Provide the [x, y] coordinate of the cell's center where the given text is located.  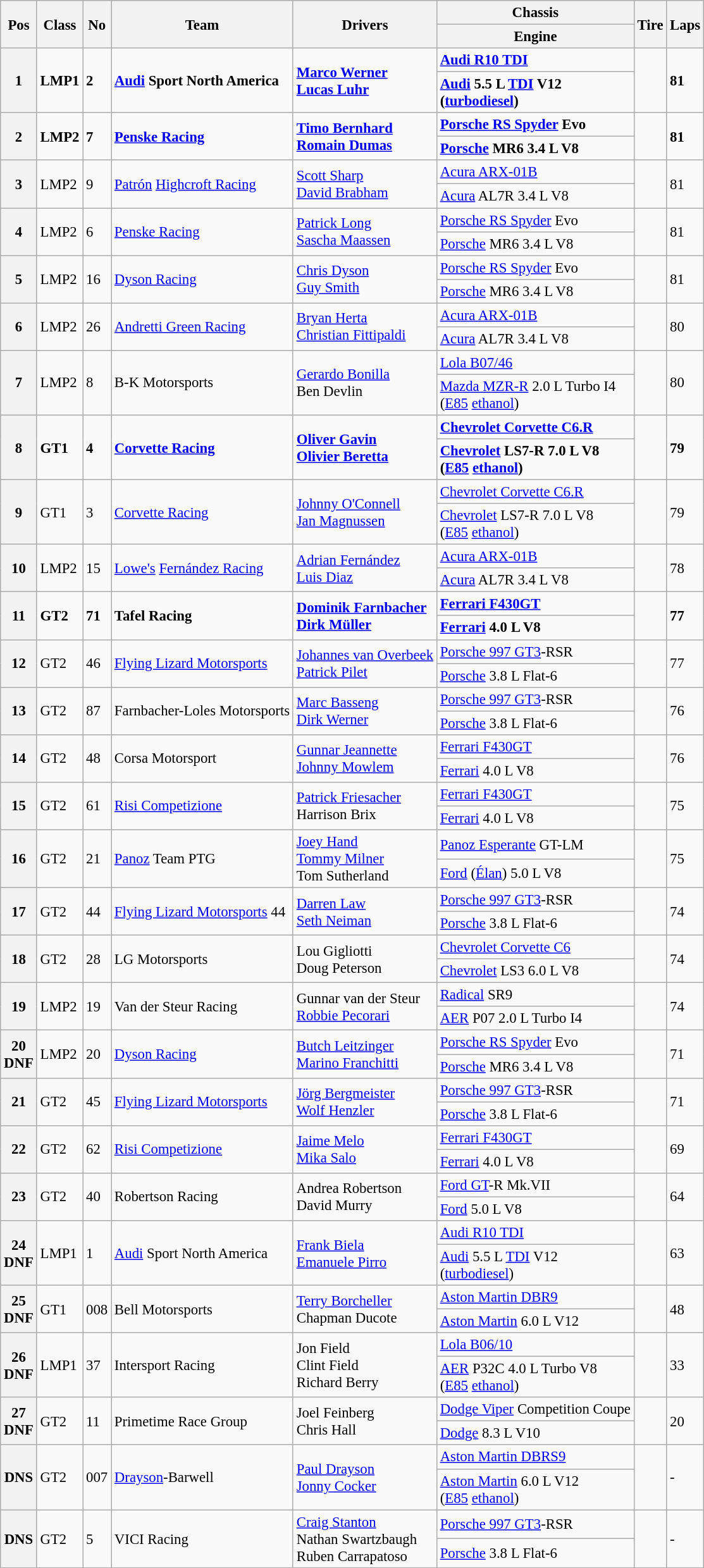
23 [19, 1197]
Darren Law Seth Neiman [364, 912]
Aston Martin DBRS9 [535, 1457]
Gunnar Jeannette Johnny Mowlem [364, 759]
Farnbacher-Loles Motorsports [202, 711]
Frank Biela Emanuele Pirro [364, 1253]
No [97, 24]
Lou Gigliotti Doug Peterson [364, 959]
44 [97, 912]
62 [97, 1149]
Patrón Highcroft Racing [202, 185]
Dominik Farnbacher Dirk Müller [364, 616]
10 [19, 568]
AER P32C 4.0 L Turbo V8(E85 ethanol) [535, 1378]
Robertson Racing [202, 1197]
Panoz Esperante GT-LM [535, 844]
40 [97, 1197]
Drayson-Barwell [202, 1478]
Andretti Green Racing [202, 326]
Adrian Fernández Luis Diaz [364, 568]
Lola B06/10 [535, 1345]
Flying Lizard Motorsports 44 [202, 912]
Dodge 8.3 L V10 [535, 1433]
VICI Racing [202, 1539]
Chassis [535, 13]
LG Motorsports [202, 959]
33 [686, 1365]
Jaime Melo Mika Salo [364, 1149]
Oliver Gavin Olivier Beretta [364, 447]
13 [19, 711]
Primetime Race Group [202, 1421]
Tafel Racing [202, 616]
Chevrolet LS3 6.0 L V8 [535, 971]
Team [202, 24]
18 [19, 959]
Craig Stanton Nathan Swartzbaugh Ruben Carrapatoso [364, 1539]
Bryan Herta Christian Fittipaldi [364, 326]
Aston Martin DBR9 [535, 1297]
24DNF [19, 1253]
Lola B07/46 [535, 362]
Marco Werner Lucas Luhr [364, 80]
Tire [650, 24]
Jörg Bergmeister Wolf Henzler [364, 1102]
63 [686, 1253]
Gunnar van der Steur Robbie Pecorari [364, 1007]
45 [97, 1102]
Patrick Long Sascha Maassen [364, 231]
26 [97, 326]
Mazda MZR-R 2.0 L Turbo I4(E85 ethanol) [535, 395]
22 [19, 1149]
Radical SR9 [535, 995]
Dodge Viper Competition Coupe [535, 1409]
Laps [686, 24]
Terry Borcheller Chapman Ducote [364, 1309]
Patrick Friesacher Harrison Brix [364, 806]
61 [97, 806]
008 [97, 1309]
37 [97, 1365]
AER P07 2.0 L Turbo I4 [535, 1019]
Gerardo Bonilla Ben Devlin [364, 383]
007 [97, 1478]
Chevrolet Corvette C6 [535, 948]
14 [19, 759]
Ford 5.0 L V8 [535, 1209]
Scott Sharp David Brabham [364, 185]
Lowe's Fernández Racing [202, 568]
69 [686, 1149]
78 [686, 568]
87 [97, 711]
Aston Martin 6.0 L V12 [535, 1321]
B-K Motorsports [202, 383]
Van der Steur Racing [202, 1007]
Marc Basseng Dirk Werner [364, 711]
Ford (Élan) 5.0 L V8 [535, 874]
Butch Leitzinger Marino Franchitti [364, 1054]
Intersport Racing [202, 1365]
Pos [19, 24]
Bell Motorsports [202, 1309]
12 [19, 663]
Jon Field Clint Field Richard Berry [364, 1365]
Paul Drayson Jonny Cocker [364, 1478]
Engine [535, 37]
Class [59, 24]
64 [686, 1197]
26DNF [19, 1365]
25DNF [19, 1309]
Drivers [364, 24]
17 [19, 912]
Johnny O'Connell Jan Magnussen [364, 512]
Andrea Robertson David Murry [364, 1197]
Chris Dyson Guy Smith [364, 280]
Corsa Motorsport [202, 759]
Johannes van Overbeek Patrick Pilet [364, 663]
27DNF [19, 1421]
Panoz Team PTG [202, 859]
46 [97, 663]
Joel Feinberg Chris Hall [364, 1421]
Ford GT-R Mk.VII [535, 1185]
Timo Bernhard Romain Dumas [364, 137]
Joey Hand Tommy Milner Tom Sutherland [364, 859]
28 [97, 959]
Aston Martin 6.0 L V12(E85 ethanol) [535, 1489]
20DNF [19, 1054]
